Capture the cell that displays the provided text and extract its [X, Y] central coordinate. 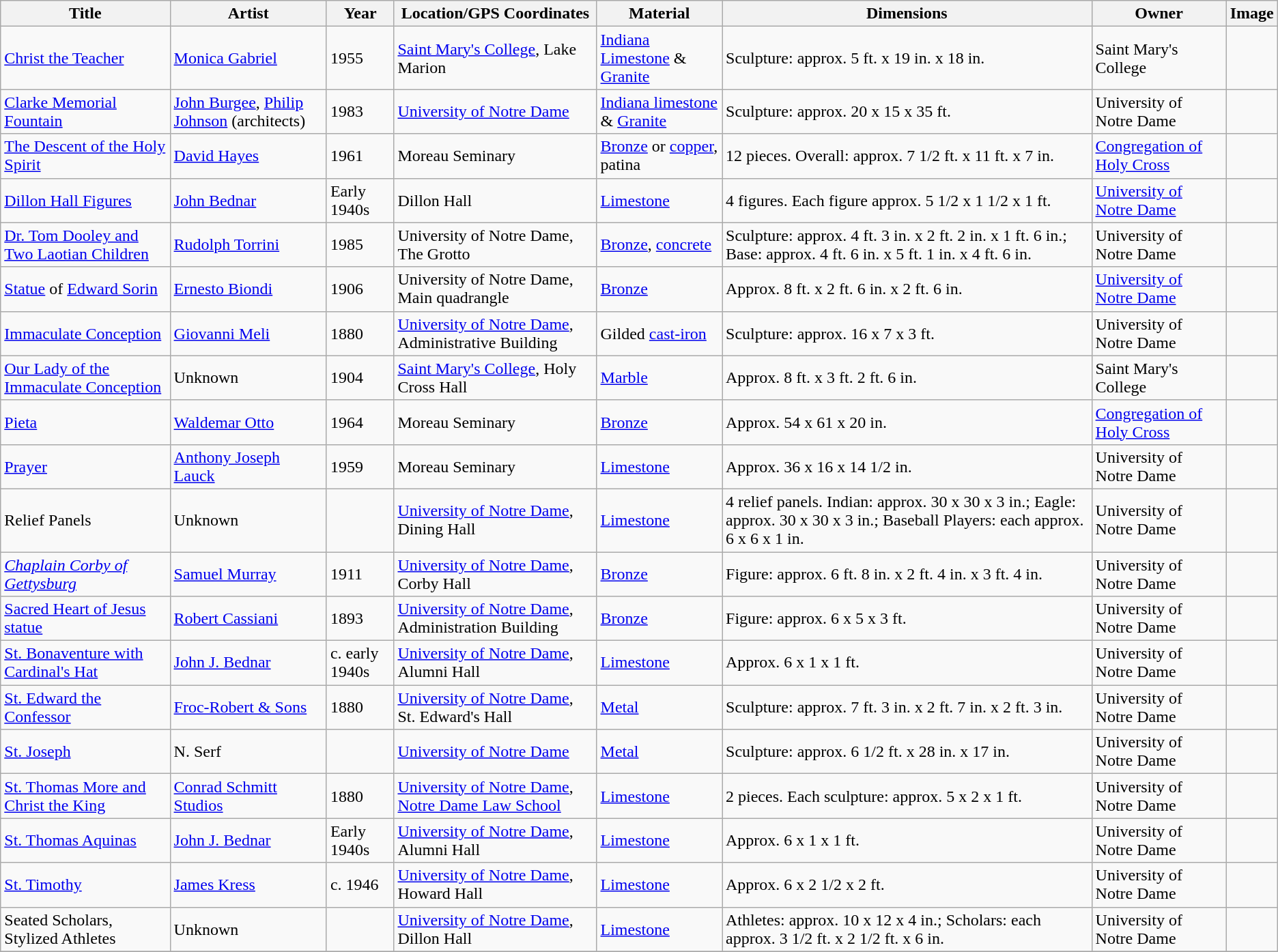
Dillon Hall [496, 201]
N. Serf [248, 752]
1911 [360, 573]
1985 [360, 244]
James Kress [248, 884]
1955 [360, 58]
Approx. 8 ft. x 2 ft. 6 in. x 2 ft. 6 in. [907, 289]
c. 1946 [360, 884]
Figure: approx. 6 ft. 8 in. x 2 ft. 4 in. x 3 ft. 4 in. [907, 573]
Location/GPS Coordinates [496, 14]
Our Lady of the Immaculate Conception [85, 378]
Bronze or copper, patina [659, 156]
Owner [1159, 14]
St. Thomas Aquinas [85, 841]
John Bednar [248, 201]
1964 [360, 422]
c. early 1940s [360, 663]
Pieta [85, 422]
Approx. 36 x 16 x 14 1/2 in. [907, 467]
St. Thomas More and Christ the King [85, 796]
University of Notre Dame, Main quadrangle [496, 289]
Artist [248, 14]
Giovanni Meli [248, 333]
Sacred Heart of Jesus statue [85, 618]
Relief Panels [85, 520]
University of Notre Dame, Howard Hall [496, 884]
David Hayes [248, 156]
Approx. 8 ft. x 3 ft. 2 ft. 6 in. [907, 378]
University of Notre Dame, Dining Hall [496, 520]
Rudolph Torrini [248, 244]
Sculpture: approx. 5 ft. x 19 in. x 18 in. [907, 58]
Immaculate Conception [85, 333]
St. Bonaventure with Cardinal's Hat [85, 663]
Figure: approx. 6 x 5 x 3 ft. [907, 618]
4 figures. Each figure approx. 5 1/2 x 1 1/2 x 1 ft. [907, 201]
1893 [360, 618]
Indiana limestone & Granite [659, 112]
Monica Gabriel [248, 58]
Saint Mary's College, Lake Marion [496, 58]
12 pieces. Overall: approx. 7 1/2 ft. x 11 ft. x 7 in. [907, 156]
University of Notre Dame, Administration Building [496, 618]
Title [85, 14]
Image [1252, 14]
1983 [360, 112]
Samuel Murray [248, 573]
Prayer [85, 467]
Statue of Edward Sorin [85, 289]
Dimensions [907, 14]
1906 [360, 289]
Seated Scholars, Stylized Athletes [85, 929]
Material [659, 14]
Athletes: approx. 10 x 12 x 4 in.; Scholars: each approx. 3 1/2 ft. x 2 1/2 ft. x 6 in. [907, 929]
University of Notre Dame, The Grotto [496, 244]
1904 [360, 378]
1959 [360, 467]
Ernesto Biondi [248, 289]
University of Notre Dame, Corby Hall [496, 573]
Indiana Limestone & Granite [659, 58]
St. Timothy [85, 884]
University of Notre Dame, St. Edward's Hall [496, 707]
Dr. Tom Dooley and Two Laotian Children [85, 244]
Sculpture: approx. 20 x 15 x 35 ft. [907, 112]
Marble [659, 378]
1961 [360, 156]
Sculpture: approx. 6 1/2 ft. x 28 in. x 17 in. [907, 752]
Bronze, concrete [659, 244]
St. Edward the Confessor [85, 707]
Sculpture: approx. 7 ft. 3 in. x 2 ft. 7 in. x 2 ft. 3 in. [907, 707]
University of Notre Dame, Administrative Building [496, 333]
Approx. 6 x 2 1/2 x 2 ft. [907, 884]
Gilded cast-iron [659, 333]
University of Notre Dame, Notre Dame Law School [496, 796]
Christ the Teacher [85, 58]
Sculpture: approx. 4 ft. 3 in. x 2 ft. 2 in. x 1 ft. 6 in.; Base: approx. 4 ft. 6 in. x 5 ft. 1 in. x 4 ft. 6 in. [907, 244]
Approx. 54 x 61 x 20 in. [907, 422]
The Descent of the Holy Spirit [85, 156]
Chaplain Corby of Gettysburg [85, 573]
St. Joseph [85, 752]
Waldemar Otto [248, 422]
Anthony Joseph Lauck [248, 467]
Froc-Robert & Sons [248, 707]
John Burgee, Philip Johnson (architects) [248, 112]
Conrad Schmitt Studios [248, 796]
4 relief panels. Indian: approx. 30 x 30 x 3 in.; Eagle: approx. 30 x 30 x 3 in.; Baseball Players: each approx. 6 x 6 x 1 in. [907, 520]
Saint Mary's College, Holy Cross Hall [496, 378]
Dillon Hall Figures [85, 201]
Sculpture: approx. 16 x 7 x 3 ft. [907, 333]
University of Notre Dame, Dillon Hall [496, 929]
Clarke Memorial Fountain [85, 112]
2 pieces. Each sculpture: approx. 5 x 2 x 1 ft. [907, 796]
Robert Cassiani [248, 618]
Year [360, 14]
